Scan for the cell matching the given text and deliver its [x, y] coordinate at center. 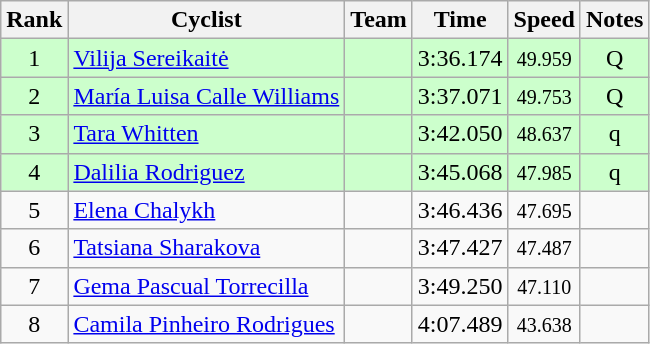
8 [34, 324]
49.959 [544, 58]
Vilija Sereikaitė [206, 58]
3:37.071 [460, 96]
3:36.174 [460, 58]
47.695 [544, 210]
María Luisa Calle Williams [206, 96]
3:49.250 [460, 286]
3:47.427 [460, 248]
3 [34, 134]
3:46.436 [460, 210]
Gema Pascual Torrecilla [206, 286]
Elena Chalykh [206, 210]
43.638 [544, 324]
Tatsiana Sharakova [206, 248]
Team [379, 20]
Cyclist [206, 20]
49.753 [544, 96]
48.637 [544, 134]
Notes [614, 20]
6 [34, 248]
Rank [34, 20]
47.985 [544, 172]
47.110 [544, 286]
1 [34, 58]
3:45.068 [460, 172]
Time [460, 20]
Camila Pinheiro Rodrigues [206, 324]
Speed [544, 20]
5 [34, 210]
Dalilia Rodriguez [206, 172]
Tara Whitten [206, 134]
4 [34, 172]
4:07.489 [460, 324]
47.487 [544, 248]
3:42.050 [460, 134]
2 [34, 96]
7 [34, 286]
